From the cell containing the given text, extract its center point as (X, Y) coordinate. 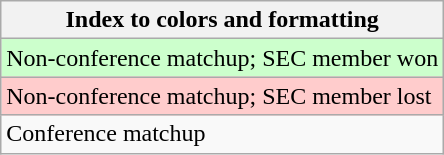
Non-conference matchup; SEC member lost (222, 96)
Index to colors and formatting (222, 20)
Conference matchup (222, 134)
Non-conference matchup; SEC member won (222, 58)
